Identify which cell holds the provided text, then report its (x, y) central coordinate. 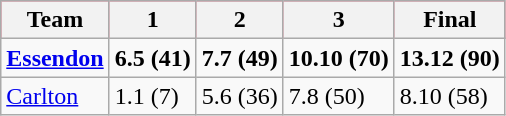
1.1 (7) (152, 96)
13.12 (90) (450, 58)
Team (55, 20)
3 (338, 20)
Final (450, 20)
6.5 (41) (152, 58)
1 (152, 20)
Carlton (55, 96)
Essendon (55, 58)
7.8 (50) (338, 96)
2 (240, 20)
8.10 (58) (450, 96)
10.10 (70) (338, 58)
7.7 (49) (240, 58)
5.6 (36) (240, 96)
